Detect which cell encompasses the target text, then output its (X, Y) center coordinate. 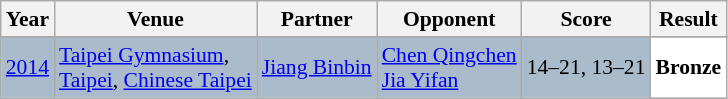
Chen Qingchen Jia Yifan (450, 68)
Result (689, 19)
Partner (317, 19)
2014 (28, 68)
Opponent (450, 19)
Jiang Binbin (317, 68)
Score (586, 19)
Venue (156, 19)
Bronze (689, 68)
14–21, 13–21 (586, 68)
Year (28, 19)
Taipei Gymnasium,Taipei, Chinese Taipei (156, 68)
